Locate the cell with the specified text and output its (X, Y) center coordinate. 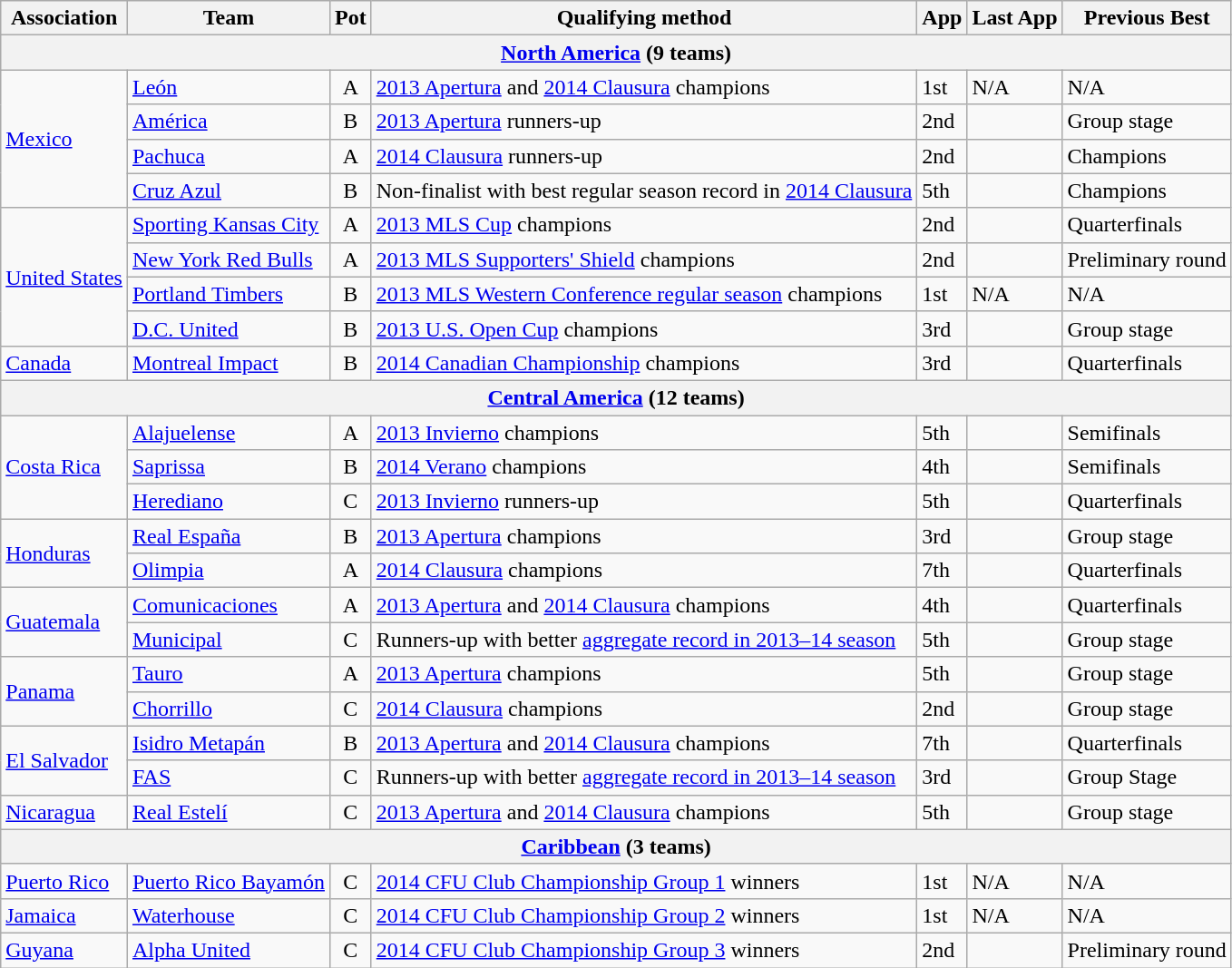
Association (64, 18)
North America (9 teams) (617, 53)
United States (64, 277)
Real Estelí (229, 812)
2014 CFU Club Championship Group 3 winners (644, 950)
Montreal Impact (229, 363)
2014 Canadian Championship champions (644, 363)
2013 U.S. Open Cup champions (644, 328)
FAS (229, 777)
Central America (12 teams) (617, 397)
Alpha United (229, 950)
Herediano (229, 502)
Puerto Rico Bayamón (229, 881)
2013 Invierno champions (644, 433)
Pot (350, 18)
Chorrillo (229, 709)
América (229, 122)
Panama (64, 691)
Jamaica (64, 915)
Caribbean (3 teams) (617, 846)
Alajuelense (229, 433)
2013 MLS Western Conference regular season champions (644, 294)
2014 CFU Club Championship Group 1 winners (644, 881)
Costa Rica (64, 467)
Previous Best (1147, 18)
Sporting Kansas City (229, 225)
2013 Apertura runners-up (644, 122)
2013 MLS Supporters' Shield champions (644, 259)
Pachuca (229, 156)
Tauro (229, 674)
Qualifying method (644, 18)
Nicaragua (64, 812)
Municipal (229, 640)
2013 Invierno runners-up (644, 502)
App (942, 18)
Real España (229, 536)
Portland Timbers (229, 294)
Saprissa (229, 467)
Isidro Metapán (229, 743)
New York Red Bulls (229, 259)
Group Stage (1147, 777)
D.C. United (229, 328)
Cruz Azul (229, 191)
Puerto Rico (64, 881)
Canada (64, 363)
Last App (1014, 18)
León (229, 87)
2014 Clausura runners-up (644, 156)
El Salvador (64, 760)
2014 Verano champions (644, 467)
Guyana (64, 950)
Team (229, 18)
Honduras (64, 553)
2014 CFU Club Championship Group 2 winners (644, 915)
Comunicaciones (229, 605)
Non-finalist with best regular season record in 2014 Clausura (644, 191)
2013 MLS Cup champions (644, 225)
Guatemala (64, 622)
Waterhouse (229, 915)
Mexico (64, 139)
Olimpia (229, 571)
